Capture the cell that displays the provided text and extract its [x, y] central coordinate. 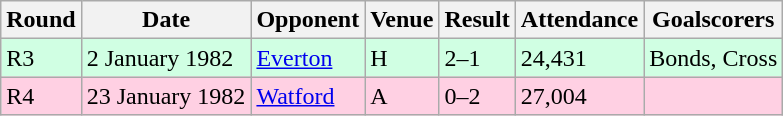
Bonds, Cross [714, 58]
2 January 1982 [166, 58]
Opponent [308, 20]
0–2 [477, 96]
2–1 [477, 58]
Goalscorers [714, 20]
27,004 [579, 96]
R3 [41, 58]
Venue [402, 20]
Everton [308, 58]
Attendance [579, 20]
Round [41, 20]
Watford [308, 96]
H [402, 58]
Date [166, 20]
24,431 [579, 58]
A [402, 96]
23 January 1982 [166, 96]
R4 [41, 96]
Result [477, 20]
